Output the [x, y] coordinate of the center of the cell containing the given text.  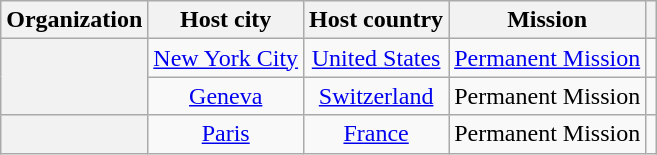
France [376, 134]
Paris [226, 134]
Host country [376, 20]
Geneva [226, 96]
Host city [226, 20]
Mission [548, 20]
Switzerland [376, 96]
United States [376, 58]
New York City [226, 58]
Organization [74, 20]
